Pinpoint the cell where the given text exists, returning its (x, y) midpoint coordinate. 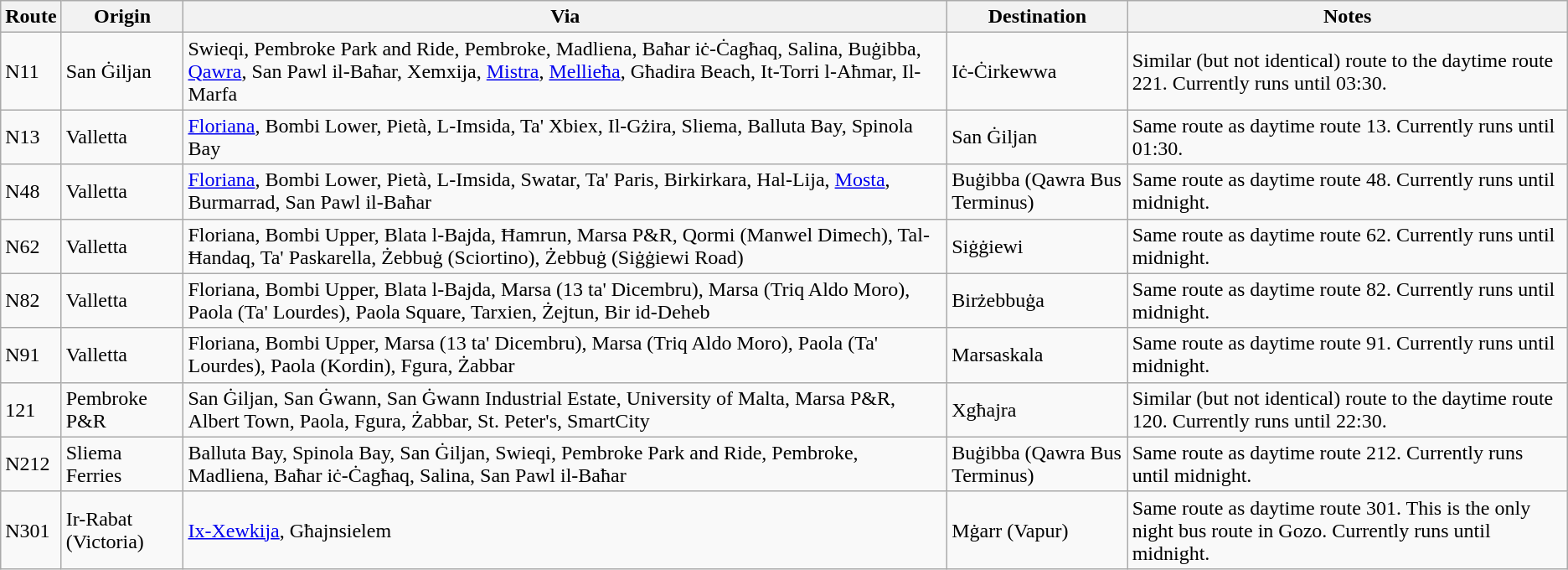
121 (31, 409)
Ix-Xewkija, Għajnsielem (565, 530)
Floriana, Bombi Lower, Pietà, L-Imsida, Swatar, Ta' Paris, Birkirkara, Hal-Lija, Mosta, Burmarrad, San Pawl il-Baħar (565, 191)
N212 (31, 464)
N13 (31, 137)
N62 (31, 246)
Floriana, Bombi Upper, Marsa (13 ta' Dicembru), Marsa (Triq Aldo Moro), Paola (Ta' Lourdes), Paola (Kordin), Fgura, Żabbar (565, 355)
Iċ-Ċirkewwa (1037, 71)
Same route as daytime route 82. Currently runs until midnight. (1347, 300)
Origin (122, 17)
Via (565, 17)
N301 (31, 530)
Same route as daytime route 91. Currently runs until midnight. (1347, 355)
Mġarr (Vapur) (1037, 530)
Siġġiewi (1037, 246)
Floriana, Bombi Lower, Pietà, L-Imsida, Ta' Xbiex, Il-Gżira, Sliema, Balluta Bay, Spinola Bay (565, 137)
N11 (31, 71)
Balluta Bay, Spinola Bay, San Ġiljan, Swieqi, Pembroke Park and Ride, Pembroke, Madliena, Baħar iċ-Ċagħaq, Salina, San Pawl il-Baħar (565, 464)
Same route as daytime route 212. Currently runs until midnight. (1347, 464)
Route (31, 17)
Marsaskala (1037, 355)
San Ġiljan, San Ġwann, San Ġwann Industrial Estate, University of Malta, Marsa P&R, Albert Town, Paola, Fgura, Żabbar, St. Peter's, SmartCity (565, 409)
Same route as daytime route 48. Currently runs until midnight. (1347, 191)
N91 (31, 355)
Same route as daytime route 62. Currently runs until midnight. (1347, 246)
N82 (31, 300)
Ir-Rabat (Victoria) (122, 530)
N48 (31, 191)
Same route as daytime route 13. Currently runs until 01:30. (1347, 137)
Xgħajra (1037, 409)
Pembroke P&R (122, 409)
Birżebbuġa (1037, 300)
Notes (1347, 17)
Destination (1037, 17)
Similar (but not identical) route to the daytime route 120. Currently runs until 22:30. (1347, 409)
Sliema Ferries (122, 464)
Same route as daytime route 301. This is the only night bus route in Gozo. Currently runs until midnight. (1347, 530)
Similar (but not identical) route to the daytime route 221. Currently runs until 03:30. (1347, 71)
